Determine the [X, Y] coordinate at the center of the cell enclosing the given text.  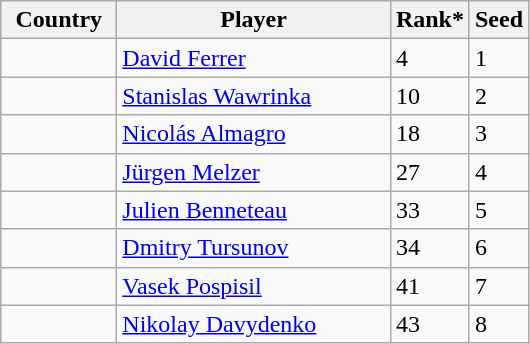
43 [430, 324]
5 [498, 210]
18 [430, 134]
Julien Benneteau [254, 210]
Player [254, 20]
Dmitry Tursunov [254, 248]
Country [59, 20]
1 [498, 58]
34 [430, 248]
6 [498, 248]
David Ferrer [254, 58]
Vasek Pospisil [254, 286]
27 [430, 172]
7 [498, 286]
41 [430, 286]
Jürgen Melzer [254, 172]
10 [430, 96]
Stanislas Wawrinka [254, 96]
Seed [498, 20]
Rank* [430, 20]
Nikolay Davydenko [254, 324]
2 [498, 96]
8 [498, 324]
33 [430, 210]
Nicolás Almagro [254, 134]
3 [498, 134]
